For the text-containing cell, return its midpoint in [X, Y] coordinate format. 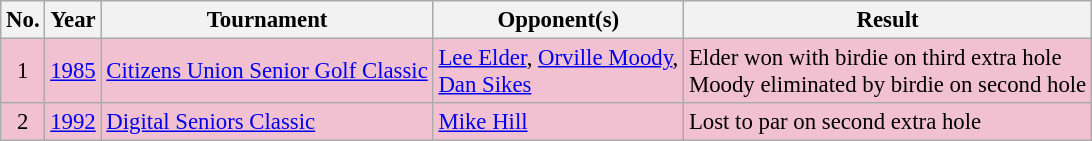
1985 [73, 72]
Lost to par on second extra hole [888, 122]
1992 [73, 122]
Digital Seniors Classic [267, 122]
Tournament [267, 20]
Year [73, 20]
Lee Elder, Orville Moody, Dan Sikes [558, 72]
No. [23, 20]
Citizens Union Senior Golf Classic [267, 72]
Elder won with birdie on third extra holeMoody eliminated by birdie on second hole [888, 72]
Opponent(s) [558, 20]
Mike Hill [558, 122]
Result [888, 20]
1 [23, 72]
2 [23, 122]
